Scan for the cell matching the given text and deliver its (x, y) coordinate at center. 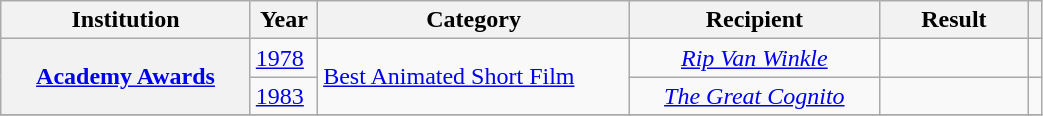
1978 (284, 58)
The Great Cognito (755, 96)
Result (954, 20)
Academy Awards (126, 77)
Year (284, 20)
Recipient (755, 20)
1983 (284, 96)
Rip Van Winkle (755, 58)
Institution (126, 20)
Category (474, 20)
Best Animated Short Film (474, 77)
